Extract the (X, Y) coordinate from the center of the cell holding the provided text.  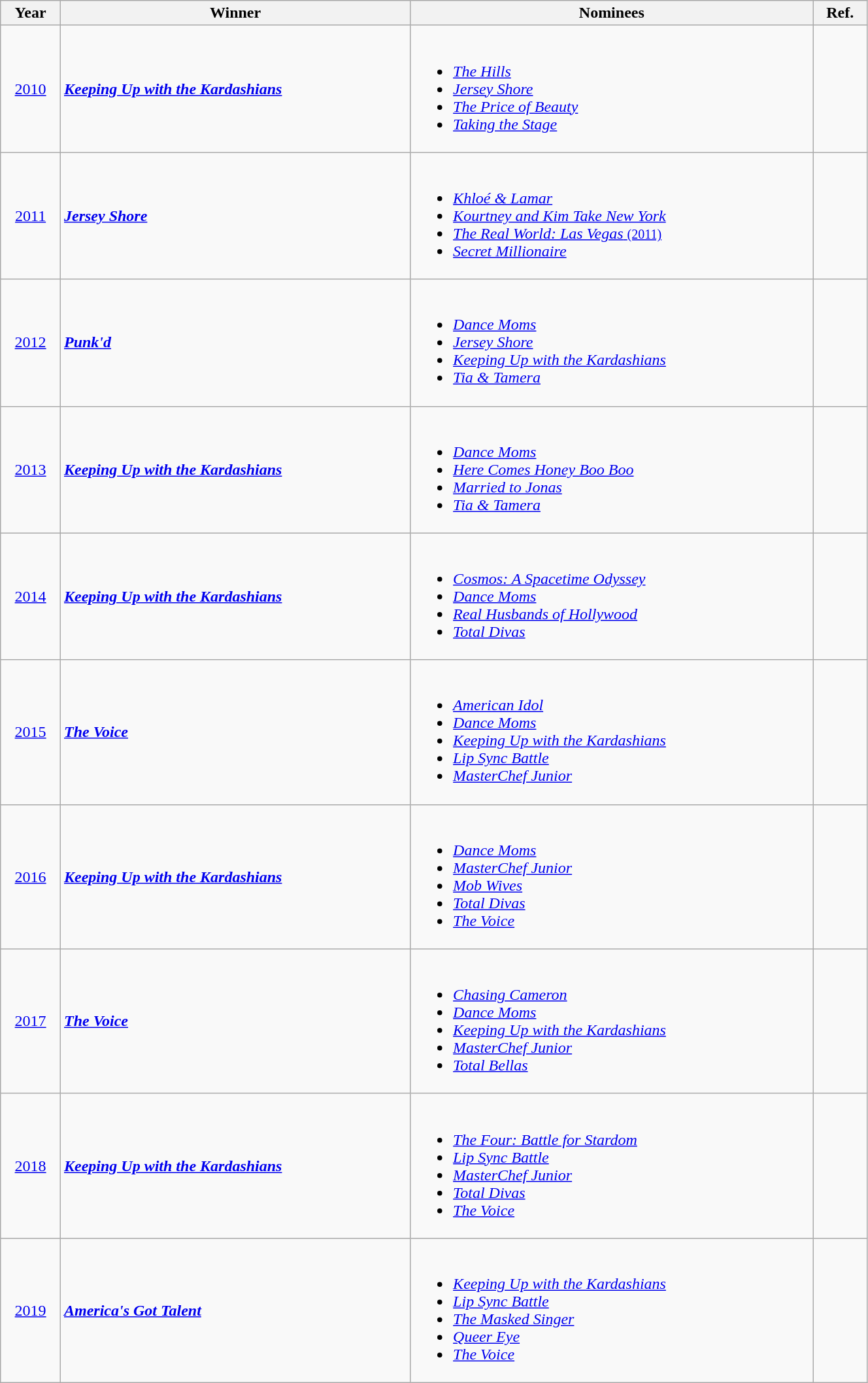
2013 (31, 470)
Chasing CameronDance MomsKeeping Up with the KardashiansMasterChef JuniorTotal Bellas (612, 1021)
Cosmos: A Spacetime OdysseyDance MomsReal Husbands of HollywoodTotal Divas (612, 596)
America's Got Talent (235, 1310)
The HillsJersey ShoreThe Price of BeautyTaking the Stage (612, 89)
2017 (31, 1021)
Winner (235, 13)
2018 (31, 1165)
2014 (31, 596)
Dance MomsMasterChef JuniorMob WivesTotal DivasThe Voice (612, 876)
Khloé & LamarKourtney and Kim Take New YorkThe Real World: Las Vegas (2011)Secret Millionaire (612, 216)
Punk'd (235, 343)
2010 (31, 89)
Ref. (840, 13)
Year (31, 13)
2011 (31, 216)
The Four: Battle for StardomLip Sync BattleMasterChef JuniorTotal DivasThe Voice (612, 1165)
2016 (31, 876)
2015 (31, 732)
2012 (31, 343)
Dance MomsHere Comes Honey Boo BooMarried to JonasTia & Tamera (612, 470)
Keeping Up with the KardashiansLip Sync BattleThe Masked SingerQueer EyeThe Voice (612, 1310)
Dance MomsJersey ShoreKeeping Up with the KardashiansTia & Tamera (612, 343)
Jersey Shore (235, 216)
2019 (31, 1310)
American IdolDance MomsKeeping Up with the KardashiansLip Sync BattleMasterChef Junior (612, 732)
Nominees (612, 13)
